Locate the cell with the specified text and output its [x, y] center coordinate. 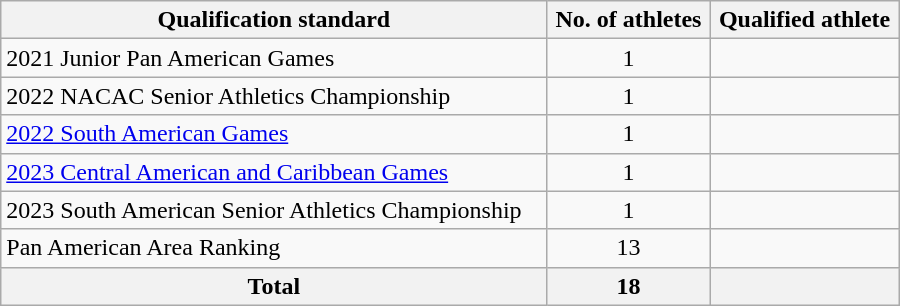
2023 South American Senior Athletics Championship [274, 210]
Total [274, 286]
13 [628, 248]
2022 NACAC Senior Athletics Championship [274, 96]
2022 South American Games [274, 134]
2021 Junior Pan American Games [274, 58]
2023 Central American and Caribbean Games [274, 172]
Qualified athlete [804, 20]
Pan American Area Ranking [274, 248]
Qualification standard [274, 20]
No. of athletes [628, 20]
18 [628, 286]
